Locate the cell with the specified text and output its (X, Y) center coordinate. 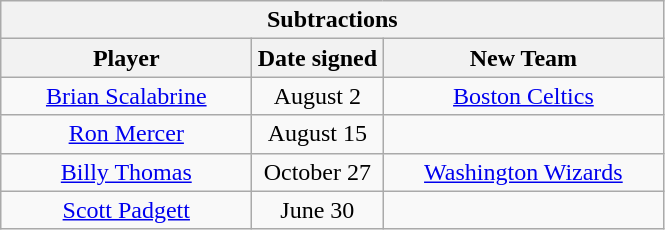
New Team (524, 58)
Boston Celtics (524, 96)
Player (126, 58)
Scott Padgett (126, 210)
August 15 (318, 134)
Billy Thomas (126, 172)
Ron Mercer (126, 134)
Date signed (318, 58)
October 27 (318, 172)
Brian Scalabrine (126, 96)
August 2 (318, 96)
June 30 (318, 210)
Washington Wizards (524, 172)
Subtractions (332, 20)
